Return (X, Y) of the center of cell containing provided text 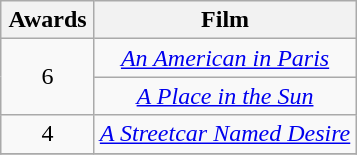
An American in Paris (224, 58)
A Streetcar Named Desire (224, 134)
Awards (48, 20)
A Place in the Sun (224, 96)
4 (48, 134)
Film (224, 20)
6 (48, 77)
